Output the [X, Y] coordinate of the center of the cell containing the given text.  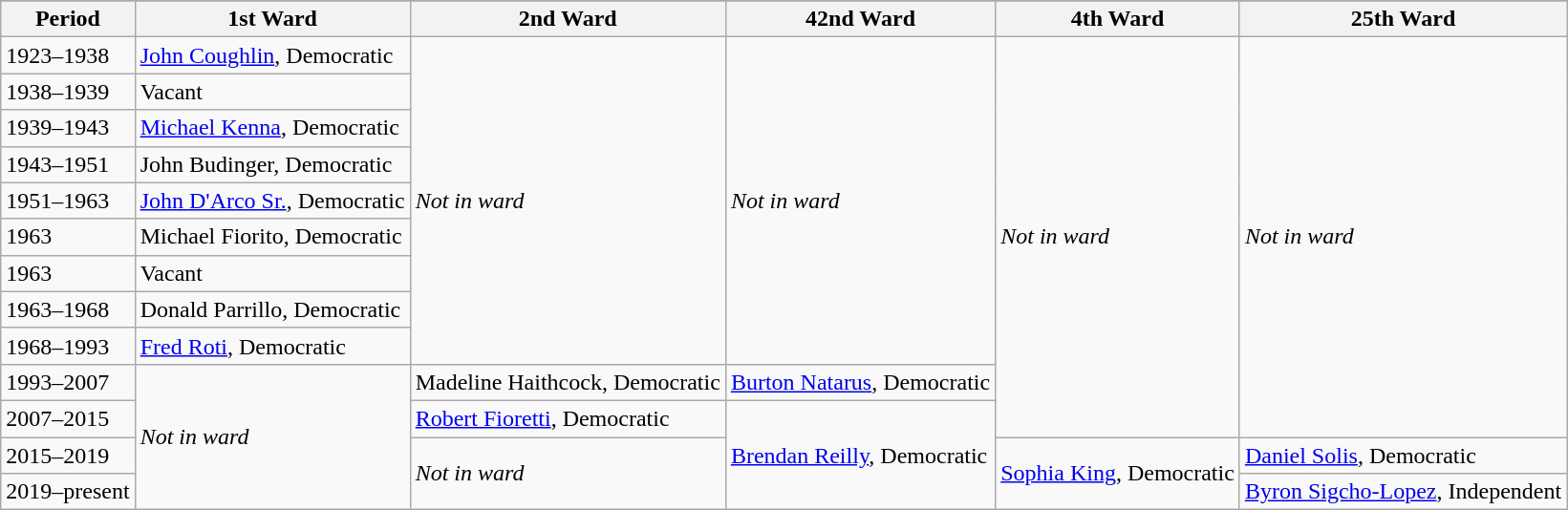
Madeline Haithcock, Democratic [568, 382]
Michael Fiorito, Democratic [272, 237]
1923–1938 [68, 55]
John Coughlin, Democratic [272, 55]
1993–2007 [68, 382]
2007–2015 [68, 418]
Brendan Reilly, Democratic [860, 455]
2nd Ward [568, 19]
1st Ward [272, 19]
Donald Parrillo, Democratic [272, 309]
42nd Ward [860, 19]
Burton Natarus, Democratic [860, 382]
Fred Roti, Democratic [272, 346]
1943–1951 [68, 164]
1938–1939 [68, 92]
2019–present [68, 492]
Sophia King, Democratic [1118, 474]
25th Ward [1403, 19]
1968–1993 [68, 346]
Robert Fioretti, Democratic [568, 418]
4th Ward [1118, 19]
John D'Arco Sr., Democratic [272, 201]
Period [68, 19]
Byron Sigcho-Lopez, Independent [1403, 492]
Daniel Solis, Democratic [1403, 456]
2015–2019 [68, 456]
1951–1963 [68, 201]
1963–1968 [68, 309]
1939–1943 [68, 128]
Michael Kenna, Democratic [272, 128]
John Budinger, Democratic [272, 164]
